Scan for the cell matching the given text and deliver its [X, Y] coordinate at center. 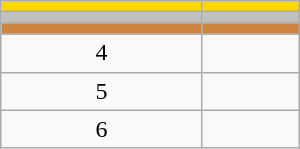
6 [102, 129]
5 [102, 91]
4 [102, 53]
